Extract the (x, y) coordinate from the center of the cell holding the provided text.  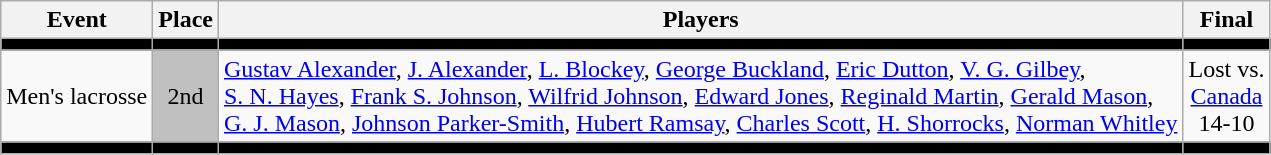
Place (186, 20)
Event (77, 20)
2nd (186, 96)
Final (1226, 20)
Men's lacrosse (77, 96)
Players (700, 20)
Lost vs. Canada 14-10 (1226, 96)
